From the cell containing the given text, extract its center point as (x, y) coordinate. 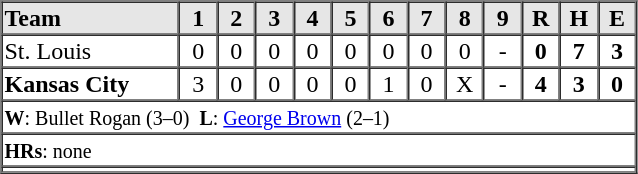
8 (465, 18)
5 (350, 18)
6 (388, 18)
E (617, 18)
R (541, 18)
9 (503, 18)
Team (91, 18)
2 (236, 18)
H (579, 18)
Kansas City (91, 84)
HRs: none (319, 150)
X (465, 84)
St. Louis (91, 50)
W: Bullet Rogan (3–0) L: George Brown (2–1) (319, 116)
